Scan for the cell matching the given text and deliver its [X, Y] coordinate at center. 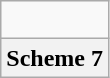
Scheme 7 [55, 58]
